Scan for the cell matching the given text and deliver its (X, Y) coordinate at center. 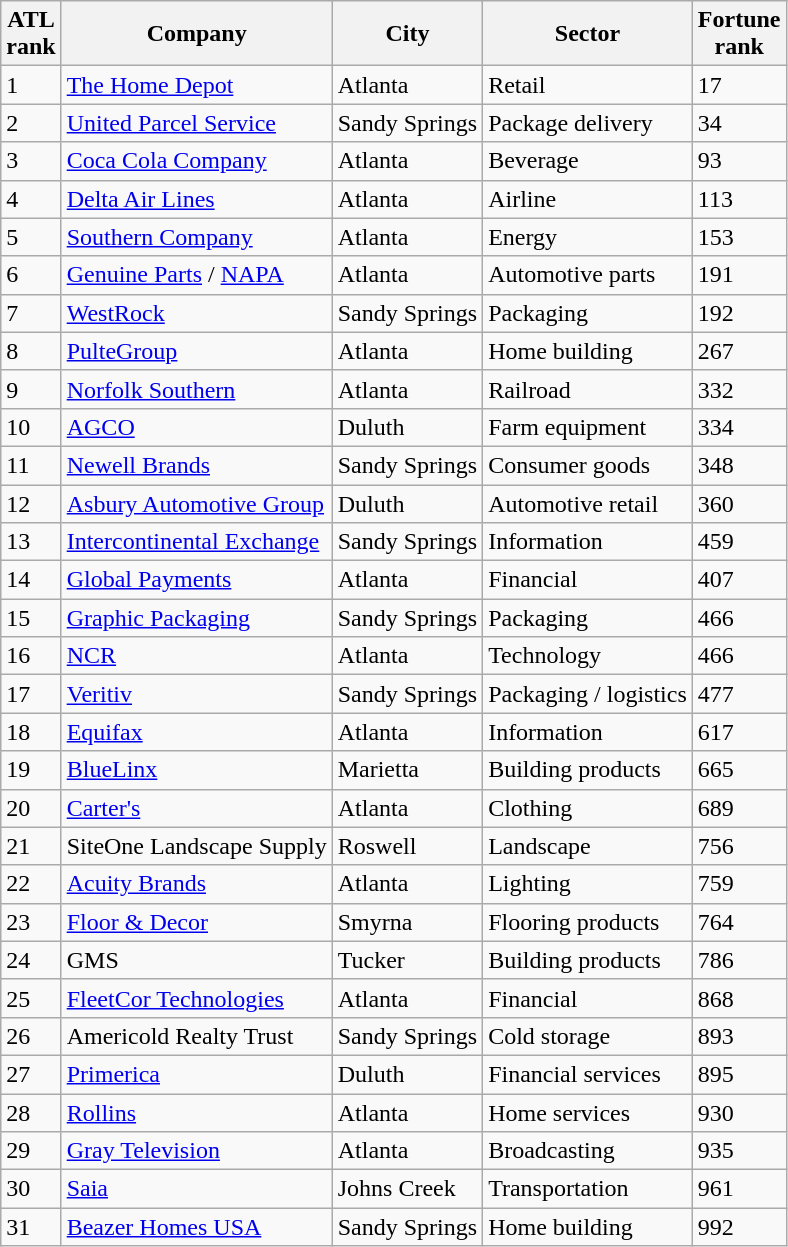
PulteGroup (196, 351)
Asbury Automotive Group (196, 503)
360 (739, 503)
18 (31, 732)
30 (31, 1189)
961 (739, 1189)
Saia (196, 1189)
29 (31, 1151)
16 (31, 656)
10 (31, 427)
Broadcasting (588, 1151)
Floor & Decor (196, 922)
Norfolk Southern (196, 389)
34 (739, 123)
192 (739, 313)
BlueLinx (196, 770)
332 (739, 389)
Acuity Brands (196, 884)
Rollins (196, 1113)
191 (739, 275)
Financial services (588, 1074)
19 (31, 770)
617 (739, 732)
9 (31, 389)
Newell Brands (196, 465)
Cold storage (588, 1036)
4 (31, 199)
93 (739, 161)
SiteOne Landscape Supply (196, 846)
756 (739, 846)
GMS (196, 960)
459 (739, 542)
Global Payments (196, 580)
31 (31, 1227)
Coca Cola Company (196, 161)
WestRock (196, 313)
7 (31, 313)
City (407, 34)
334 (739, 427)
Beverage (588, 161)
Marietta (407, 770)
25 (31, 998)
FleetCor Technologies (196, 998)
Delta Air Lines (196, 199)
935 (739, 1151)
Home services (588, 1113)
24 (31, 960)
Consumer goods (588, 465)
153 (739, 237)
267 (739, 351)
8 (31, 351)
Equifax (196, 732)
Packaging / logistics (588, 694)
United Parcel Service (196, 123)
26 (31, 1036)
Carter's (196, 808)
Veritiv (196, 694)
764 (739, 922)
Sector (588, 34)
21 (31, 846)
20 (31, 808)
Flooring products (588, 922)
13 (31, 542)
Airline (588, 199)
15 (31, 618)
NCR (196, 656)
23 (31, 922)
Lighting (588, 884)
Clothing (588, 808)
12 (31, 503)
Railroad (588, 389)
ATLrank (31, 34)
6 (31, 275)
665 (739, 770)
11 (31, 465)
Retail (588, 85)
Farm equipment (588, 427)
AGCO (196, 427)
14 (31, 580)
Americold Realty Trust (196, 1036)
477 (739, 694)
893 (739, 1036)
689 (739, 808)
759 (739, 884)
Fortunerank (739, 34)
113 (739, 199)
868 (739, 998)
Automotive parts (588, 275)
992 (739, 1227)
Intercontinental Exchange (196, 542)
348 (739, 465)
Package delivery (588, 123)
Landscape (588, 846)
5 (31, 237)
Automotive retail (588, 503)
1 (31, 85)
Genuine Parts / NAPA (196, 275)
The Home Depot (196, 85)
2 (31, 123)
Energy (588, 237)
Johns Creek (407, 1189)
Tucker (407, 960)
407 (739, 580)
Technology (588, 656)
Roswell (407, 846)
Graphic Packaging (196, 618)
Gray Television (196, 1151)
786 (739, 960)
Company (196, 34)
930 (739, 1113)
3 (31, 161)
Primerica (196, 1074)
Southern Company (196, 237)
27 (31, 1074)
Beazer Homes USA (196, 1227)
28 (31, 1113)
895 (739, 1074)
22 (31, 884)
Smyrna (407, 922)
Transportation (588, 1189)
